Output the (X, Y) coordinate of the center of the cell containing the given text.  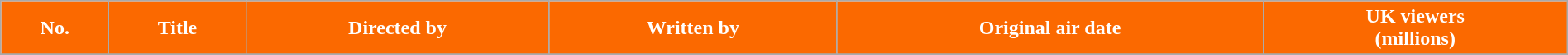
No. (55, 28)
Title (177, 28)
Written by (693, 28)
Original air date (1050, 28)
UK viewers(millions) (1415, 28)
Directed by (397, 28)
